For the text-containing cell, return its midpoint in (x, y) coordinate format. 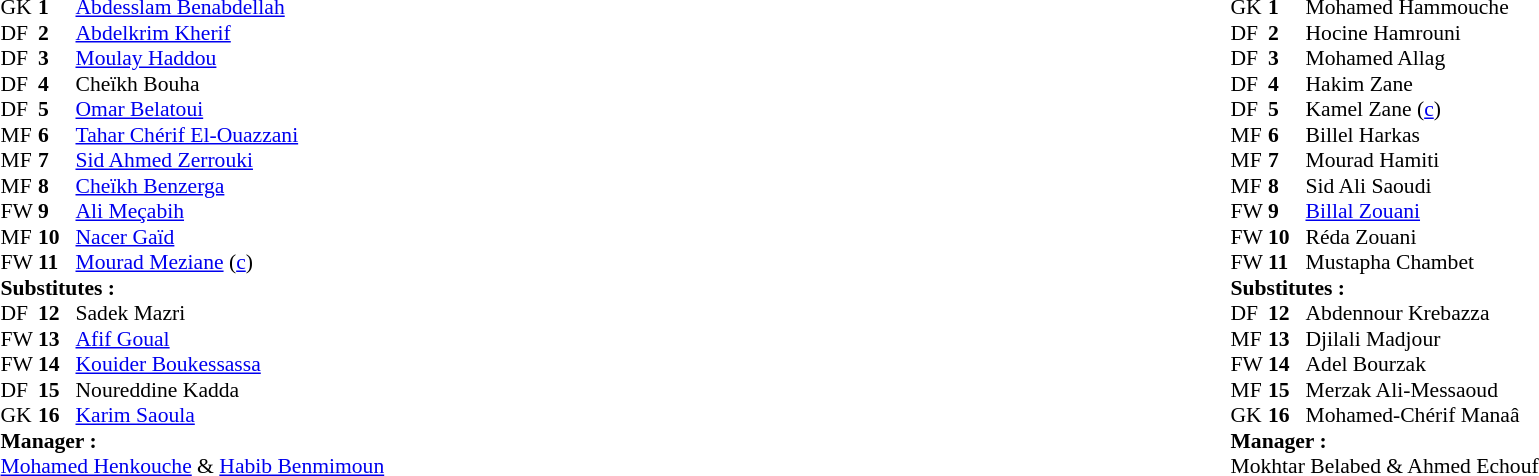
Cheïkh Benzerga (226, 186)
Cheïkh Bouha (226, 84)
Moulay Haddou (226, 59)
Omar Belatoui (226, 109)
Ali Meçabih (226, 211)
Tahar Chérif El-Ouazzani (226, 135)
Substitutes : (188, 288)
Abdelkrim Kherif (226, 33)
Kouider Boukessassa (226, 365)
Sadek Mazri (226, 313)
Sid Ahmed Zerrouki (226, 161)
Afif Goual (226, 339)
Nacer Gaïd (226, 237)
Noureddine Kadda (226, 390)
Karim Saoula (226, 415)
Manager : (188, 441)
Mourad Meziane (c) (226, 263)
